Return the (X, Y) coordinate for the center point of the cell that contains the specified text.  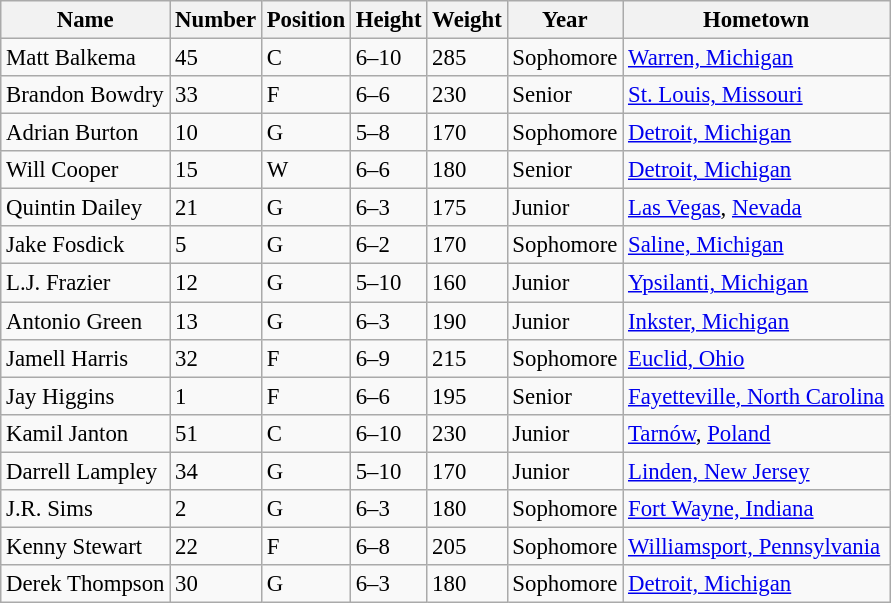
Hometown (756, 20)
Jay Higgins (86, 396)
32 (216, 358)
5 (216, 245)
285 (467, 58)
190 (467, 321)
L.J. Frazier (86, 283)
15 (216, 170)
13 (216, 321)
51 (216, 433)
Year (565, 20)
Jake Fosdick (86, 245)
10 (216, 133)
195 (467, 396)
Fort Wayne, Indiana (756, 509)
1 (216, 396)
St. Louis, Missouri (756, 95)
Name (86, 20)
Weight (467, 20)
34 (216, 471)
Darrell Lampley (86, 471)
Linden, New Jersey (756, 471)
33 (216, 95)
J.R. Sims (86, 509)
Quintin Dailey (86, 208)
6–2 (388, 245)
W (306, 170)
Williamsport, Pennsylvania (756, 546)
5–8 (388, 133)
205 (467, 546)
Jamell Harris (86, 358)
175 (467, 208)
Las Vegas, Nevada (756, 208)
215 (467, 358)
Ypsilanti, Michigan (756, 283)
6–9 (388, 358)
22 (216, 546)
Position (306, 20)
12 (216, 283)
6–8 (388, 546)
45 (216, 58)
2 (216, 509)
Saline, Michigan (756, 245)
Tarnów, Poland (756, 433)
Height (388, 20)
Euclid, Ohio (756, 358)
Adrian Burton (86, 133)
160 (467, 283)
Antonio Green (86, 321)
21 (216, 208)
Kamil Janton (86, 433)
Derek Thompson (86, 584)
Kenny Stewart (86, 546)
Matt Balkema (86, 58)
Warren, Michigan (756, 58)
Brandon Bowdry (86, 95)
Inkster, Michigan (756, 321)
Fayetteville, North Carolina (756, 396)
Number (216, 20)
Will Cooper (86, 170)
30 (216, 584)
